Identify which cell holds the provided text, then report its [x, y] central coordinate. 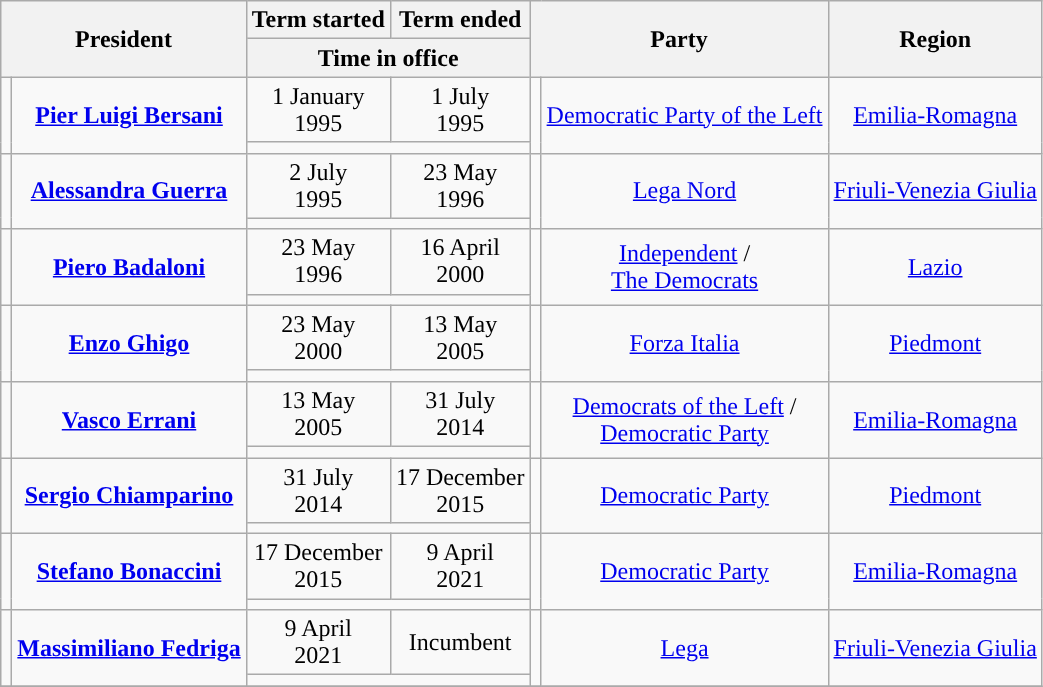
Alessandra Guerra [129, 191]
Term ended [460, 20]
2 July1995 [318, 186]
Independent /The Democrats [684, 267]
Party [679, 39]
Time in office [388, 58]
Region [935, 39]
Incumbent [460, 642]
Lega Nord [684, 191]
Forza Italia [684, 343]
Enzo Ghigo [129, 343]
1 July1995 [460, 110]
23 May2000 [318, 338]
Pier Luigi Bersani [129, 115]
Democrats of the Left /Democratic Party [684, 419]
16 April2000 [460, 262]
Stefano Bonaccini [129, 572]
Massimiliano Fedriga [129, 648]
Lega [684, 648]
Term started [318, 20]
President [124, 39]
Sergio Chiamparino [129, 496]
1 January1995 [318, 110]
Democratic Party of the Left [684, 115]
Lazio [935, 267]
Piero Badaloni [129, 267]
Vasco Errani [129, 419]
